Return the (x, y) coordinate for the center point of the cell that contains the specified text.  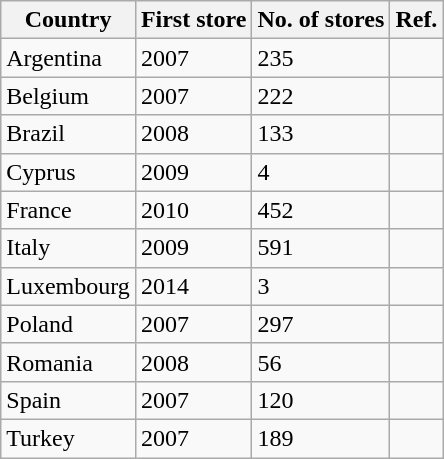
France (68, 210)
Country (68, 20)
235 (321, 58)
No. of stores (321, 20)
133 (321, 134)
Spain (68, 400)
56 (321, 362)
591 (321, 248)
Turkey (68, 438)
Luxembourg (68, 286)
222 (321, 96)
Brazil (68, 134)
3 (321, 286)
2010 (194, 210)
Belgium (68, 96)
452 (321, 210)
Ref. (416, 20)
Romania (68, 362)
120 (321, 400)
297 (321, 324)
2014 (194, 286)
4 (321, 172)
Poland (68, 324)
189 (321, 438)
Italy (68, 248)
First store (194, 20)
Argentina (68, 58)
Cyprus (68, 172)
